Find where the given text appears and provide that cell's center as (x, y) coordinate. 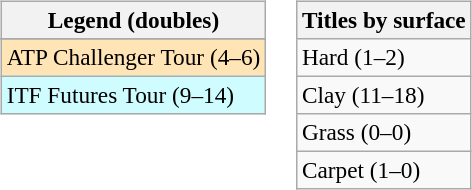
Legend (doubles) (133, 20)
Titles by surface (384, 20)
Carpet (1–0) (384, 171)
ATP Challenger Tour (4–6) (133, 57)
Clay (11–18) (384, 95)
ITF Futures Tour (9–14) (133, 95)
Grass (0–0) (384, 133)
Hard (1–2) (384, 57)
